Return [x, y] of the center of cell containing provided text 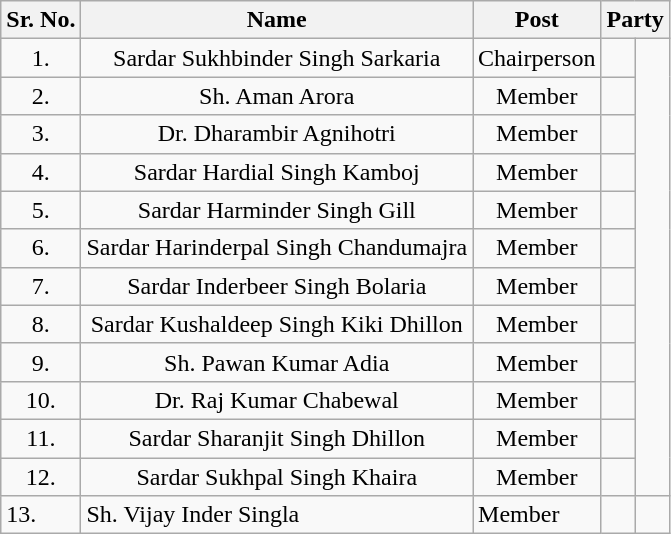
13. [41, 515]
Sardar Harminder Singh Gill [277, 210]
Sardar Sharanjit Singh Dhillon [277, 438]
Sh. Aman Arora [277, 96]
Sardar Hardial Singh Kamboj [277, 172]
2. [41, 96]
Post [537, 20]
7. [41, 286]
12. [41, 477]
8. [41, 324]
Dr. Dharambir Agnihotri [277, 134]
Sr. No. [41, 20]
3. [41, 134]
4. [41, 172]
10. [41, 400]
6. [41, 248]
Sardar Kushaldeep Singh Kiki Dhillon [277, 324]
5. [41, 210]
Sardar Sukhpal Singh Khaira [277, 477]
11. [41, 438]
Sardar Inderbeer Singh Bolaria [277, 286]
Dr. Raj Kumar Chabewal [277, 400]
Sardar Harinderpal Singh Chandumajra [277, 248]
Sh. Pawan Kumar Adia [277, 362]
Name [277, 20]
1. [41, 58]
Party [635, 20]
Sh. Vijay Inder Singla [277, 515]
Sardar Sukhbinder Singh Sarkaria [277, 58]
9. [41, 362]
Chairperson [537, 58]
